Capture the cell that displays the provided text and extract its (x, y) central coordinate. 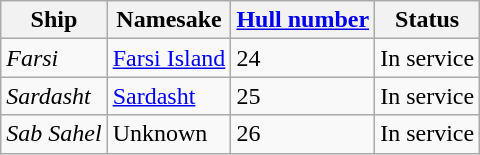
Ship (54, 20)
Farsi (54, 58)
Hull number (303, 20)
26 (303, 134)
25 (303, 96)
Namesake (169, 20)
Status (428, 20)
Sab Sahel (54, 134)
Farsi Island (169, 58)
24 (303, 58)
Unknown (169, 134)
